Find where the given text appears and provide that cell's center as [X, Y] coordinate. 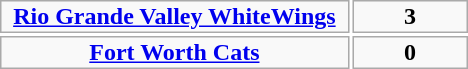
Fort Worth Cats [174, 52]
Rio Grande Valley WhiteWings [174, 16]
0 [410, 52]
3 [410, 16]
